Scan for the cell matching the given text and deliver its (X, Y) coordinate at center. 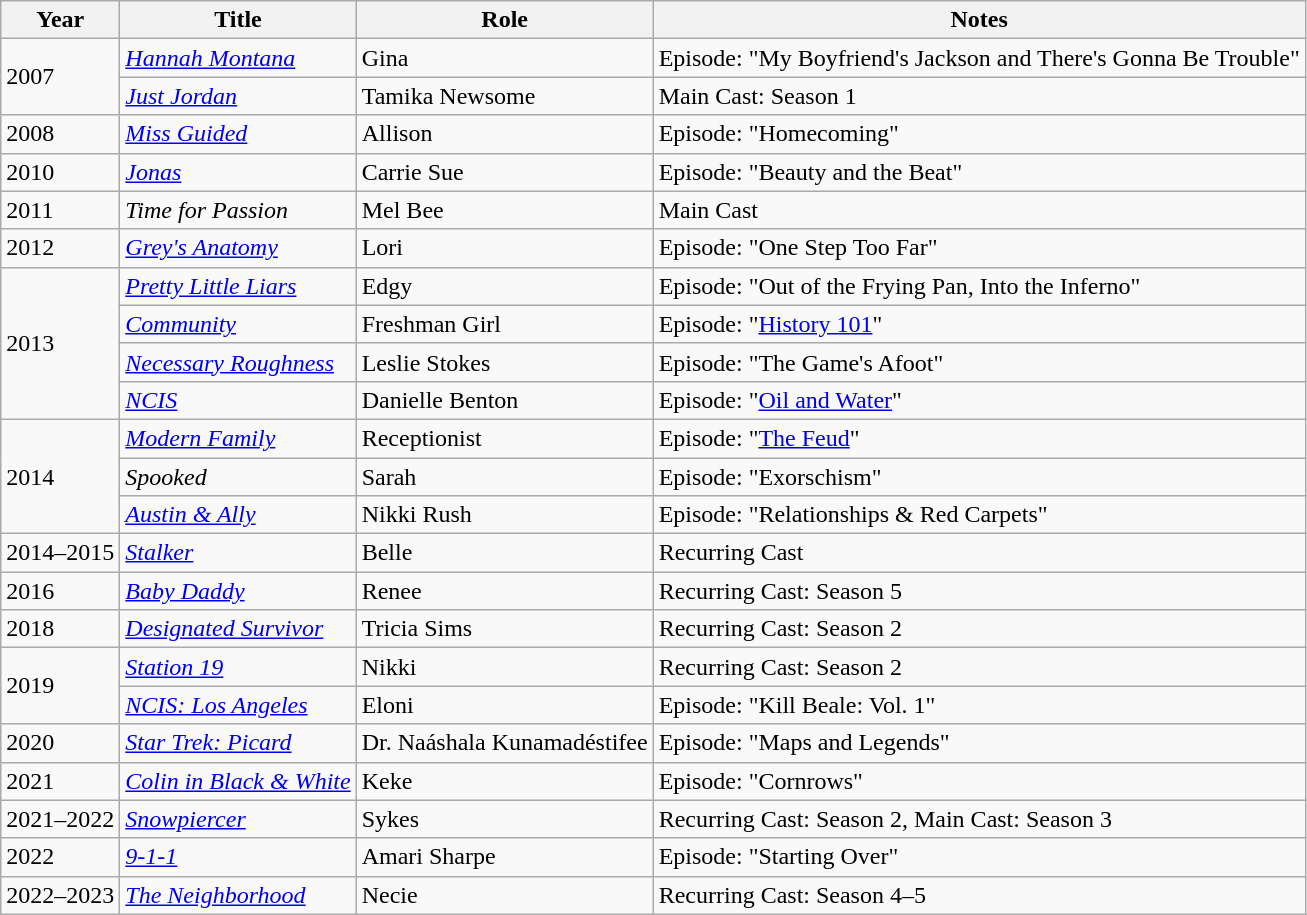
Leslie Stokes (504, 362)
Time for Passion (238, 210)
Recurring Cast: Season 5 (979, 591)
2020 (60, 743)
Main Cast: Season 1 (979, 96)
9-1-1 (238, 857)
Year (60, 20)
Belle (504, 553)
2022 (60, 857)
2007 (60, 77)
Danielle Benton (504, 400)
2016 (60, 591)
Tamika Newsome (504, 96)
Episode: "Out of the Frying Pan, Into the Inferno" (979, 286)
Station 19 (238, 667)
Episode: "The Game's Afoot" (979, 362)
Austin & Ally (238, 515)
Recurring Cast (979, 553)
2019 (60, 686)
Role (504, 20)
Jonas (238, 172)
2021–2022 (60, 819)
2022–2023 (60, 895)
Modern Family (238, 438)
Recurring Cast: Season 2, Main Cast: Season 3 (979, 819)
Grey's Anatomy (238, 248)
NCIS (238, 400)
Recurring Cast: Season 4–5 (979, 895)
2014–2015 (60, 553)
Hannah Montana (238, 58)
Tricia Sims (504, 629)
Episode: "Exorschism" (979, 477)
2014 (60, 476)
Keke (504, 781)
Colin in Black & White (238, 781)
Edgy (504, 286)
Spooked (238, 477)
Episode: "Starting Over" (979, 857)
2008 (60, 134)
Necie (504, 895)
Episode: "Beauty and the Beat" (979, 172)
Star Trek: Picard (238, 743)
Sykes (504, 819)
Dr. Naáshala Kunamadéstifee (504, 743)
Carrie Sue (504, 172)
Title (238, 20)
Episode: "Maps and Legends" (979, 743)
Mel Bee (504, 210)
Snowpiercer (238, 819)
NCIS: Los Angeles (238, 705)
Sarah (504, 477)
Lori (504, 248)
Community (238, 324)
2010 (60, 172)
2018 (60, 629)
Gina (504, 58)
Designated Survivor (238, 629)
Episode: "My Boyfriend's Jackson and There's Gonna Be Trouble" (979, 58)
Episode: "Oil and Water" (979, 400)
Episode: "One Step Too Far" (979, 248)
Episode: "Relationships & Red Carpets" (979, 515)
Freshman Girl (504, 324)
Allison (504, 134)
2011 (60, 210)
The Neighborhood (238, 895)
Amari Sharpe (504, 857)
2021 (60, 781)
Eloni (504, 705)
Episode: "Homecoming" (979, 134)
Episode: "The Feud" (979, 438)
Receptionist (504, 438)
Episode: "History 101" (979, 324)
Episode: "Kill Beale: Vol. 1" (979, 705)
Pretty Little Liars (238, 286)
2012 (60, 248)
Miss Guided (238, 134)
Necessary Roughness (238, 362)
Renee (504, 591)
Baby Daddy (238, 591)
Nikki Rush (504, 515)
Nikki (504, 667)
Stalker (238, 553)
Main Cast (979, 210)
2013 (60, 343)
Just Jordan (238, 96)
Episode: "Cornrows" (979, 781)
Notes (979, 20)
